For the text-containing cell, return its midpoint in (x, y) coordinate format. 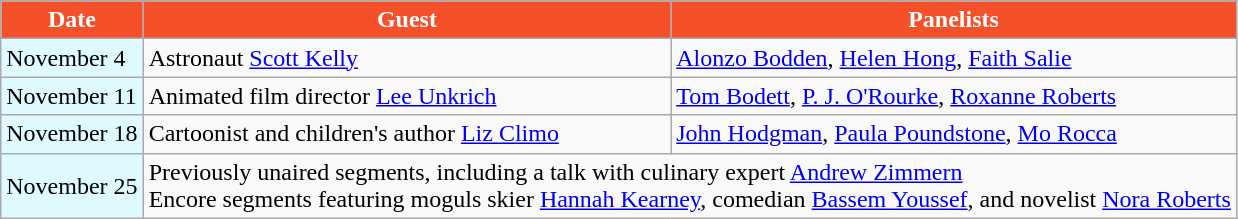
Tom Bodett, P. J. O'Rourke, Roxanne Roberts (954, 96)
November 4 (72, 58)
Alonzo Bodden, Helen Hong, Faith Salie (954, 58)
November 18 (72, 134)
Cartoonist and children's author Liz Climo (407, 134)
November 11 (72, 96)
Guest (407, 20)
Panelists (954, 20)
Animated film director Lee Unkrich (407, 96)
November 25 (72, 186)
John Hodgman, Paula Poundstone, Mo Rocca (954, 134)
Date (72, 20)
Astronaut Scott Kelly (407, 58)
